Scan for the cell matching the given text and deliver its [X, Y] coordinate at center. 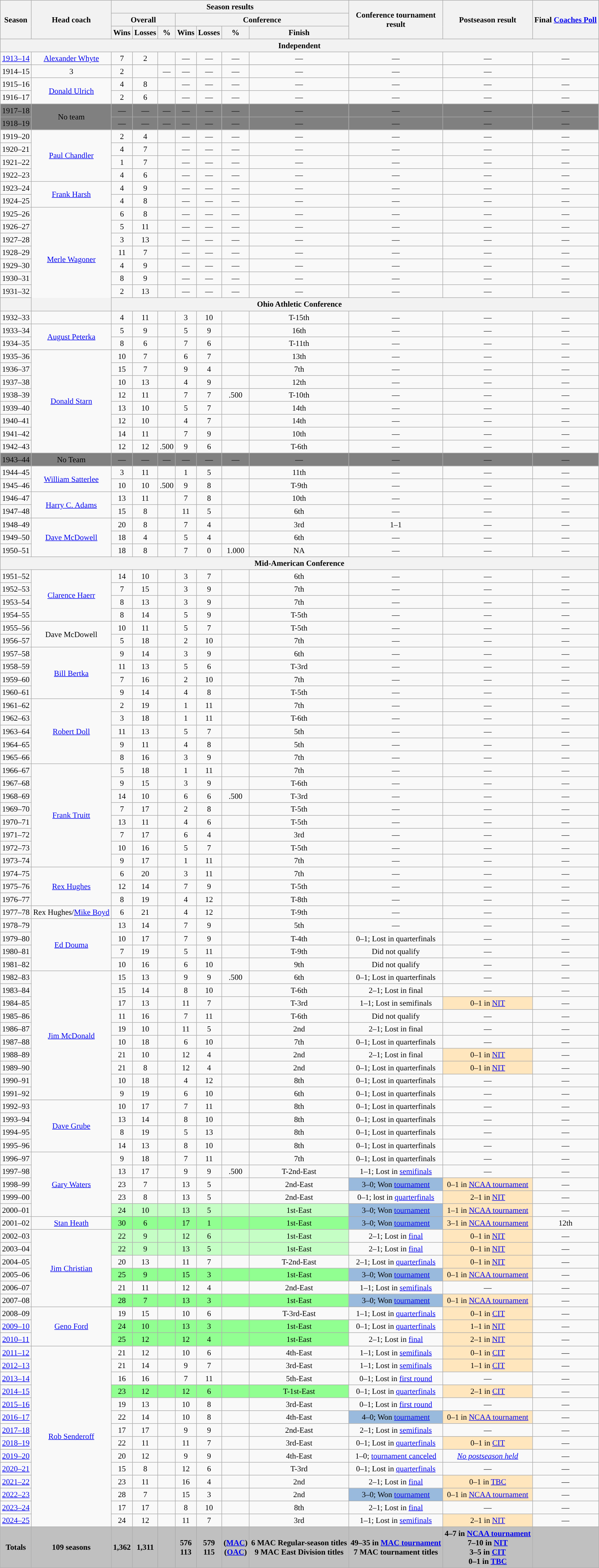
109 seasons [71, 1547]
1976–77 [16, 900]
1–1 [396, 525]
1968–69 [16, 796]
1919–20 [16, 136]
1931–32 [16, 292]
T-4th [299, 939]
Conference [262, 20]
2002–03 [16, 1236]
2006–07 [16, 1288]
Clarence Haerr [71, 595]
Alexander Whyte [71, 59]
2003–04 [16, 1249]
1932–33 [16, 317]
1965–66 [16, 757]
T-1st-East [299, 1391]
0 [209, 550]
Rex Hughes [71, 887]
1999–00 [16, 1197]
30 [122, 1223]
2005–06 [16, 1275]
1992–93 [16, 1106]
Stan Heath [71, 1223]
11th [299, 473]
1929–30 [16, 266]
2–1 in CIT [487, 1391]
Rex Hughes/Mike Boyd [71, 912]
1967–68 [16, 783]
1918–19 [16, 123]
1.000 [235, 550]
1916–17 [16, 97]
Bill Bertka [71, 673]
2–1; Lost in semifinals [396, 1430]
1995–96 [16, 1145]
1927–28 [16, 240]
4–7 in NCAA tournament7–10 in NIT3–5 in CIT0–1 in TBC [487, 1547]
1913–14 [16, 59]
1960–61 [16, 692]
Geno Ford [71, 1326]
(MAC) (OAC) [235, 1547]
1936–37 [16, 369]
2–1; Lost in quarterfinals [396, 1262]
Final Coaches Poll [566, 20]
August Peterka [71, 337]
1946–47 [16, 499]
1961–62 [16, 706]
576113 [186, 1547]
1945–46 [16, 486]
1972–73 [16, 848]
Conference tournamentresult [396, 20]
1990–91 [16, 1081]
5th-East [299, 1378]
Jim Christian [71, 1268]
1998–99 [16, 1184]
2010–11 [16, 1339]
1982–83 [16, 977]
1–1 in NIT [487, 1327]
1991–92 [16, 1094]
1956–57 [16, 641]
William Satterlee [71, 479]
T-15th [299, 317]
1980–81 [16, 951]
1958–59 [16, 667]
Frank Harsh [71, 194]
1973–74 [16, 861]
Season results [230, 7]
Gary Waters [71, 1184]
Rob Senderoff [71, 1437]
2000–01 [16, 1210]
1921–22 [16, 162]
1957–58 [16, 654]
NA [299, 550]
2016–17 [16, 1417]
Head coach [71, 20]
1988–89 [16, 1055]
1935–36 [16, 356]
2015–16 [16, 1404]
Overall [143, 20]
Totals [16, 1547]
1983–84 [16, 990]
1996–97 [16, 1158]
1986–87 [16, 1029]
4–0; Won tournament [396, 1417]
1917–18 [16, 110]
2022–23 [16, 1495]
1952–53 [16, 589]
13th [299, 356]
1,362 [122, 1547]
1970–71 [16, 822]
1984–85 [16, 1003]
1949–50 [16, 537]
1950–51 [16, 550]
Finish [299, 33]
1933–34 [16, 330]
Robert Doll [71, 731]
1981–82 [16, 964]
1924–25 [16, 201]
Frank Truitt [71, 816]
1969–70 [16, 809]
2011–12 [16, 1353]
T-10th [299, 395]
1959–60 [16, 680]
1951–52 [16, 576]
1926–27 [16, 227]
1943–44 [16, 460]
1944–45 [16, 473]
1934–35 [16, 343]
Dave Grube [71, 1126]
1964–65 [16, 744]
T-11th [299, 343]
2017–18 [16, 1430]
1987–88 [16, 1042]
49–35 in MAC tournament7 MAC tournament titles [396, 1547]
1923–24 [16, 188]
1928–29 [16, 253]
1941–42 [16, 434]
Season [16, 20]
1922–23 [16, 175]
2009–10 [16, 1327]
No team [71, 117]
1989–90 [16, 1068]
6 MAC Regular-season titles9 MAC East Division titles [299, 1547]
No postseason held [487, 1456]
1955–56 [16, 628]
Independent [299, 46]
Ed Douma [71, 945]
2014–15 [16, 1391]
1975–76 [16, 887]
3–1 in NCAA tournament [487, 1223]
Jim McDonald [71, 1035]
2018–19 [16, 1443]
T-3rd-East [299, 1314]
2021–22 [16, 1482]
Donald Ulrich [71, 91]
No Team [71, 460]
2012–13 [16, 1365]
1937–38 [16, 382]
1971–72 [16, 835]
1925–26 [16, 214]
2004–05 [16, 1262]
2020–21 [16, 1469]
T-8th [299, 900]
1979–80 [16, 939]
1997–98 [16, 1171]
2001–02 [16, 1223]
1963–64 [16, 731]
Paul Chandler [71, 156]
1994–95 [16, 1133]
16th [299, 330]
1962–63 [16, 719]
1974–75 [16, 874]
1938–39 [16, 395]
Donald Starn [71, 401]
1966–67 [16, 770]
1920–21 [16, 149]
2023–24 [16, 1508]
1–1 in NCAA tournament [487, 1210]
1948–49 [16, 525]
1,311 [145, 1547]
Postseason result [487, 20]
1985–86 [16, 1016]
0–1 in TBC [487, 1482]
1–1 in CIT [487, 1365]
1993–94 [16, 1120]
1–1; Lost in quarterfinals [396, 1314]
1939–40 [16, 408]
1953–54 [16, 602]
2024–25 [16, 1521]
2019–20 [16, 1456]
1977–78 [16, 912]
2007–08 [16, 1301]
2008–09 [16, 1314]
1915–16 [16, 84]
1–0; tournament canceled [396, 1456]
9th [299, 964]
1914–15 [16, 72]
Ohio Athletic Conference [299, 305]
2013–14 [16, 1378]
0–1; lost in quarterfinals [396, 1197]
Mid-American Conference [299, 563]
1947–48 [16, 511]
Merle Wagoner [71, 259]
1940–41 [16, 421]
1942–43 [16, 447]
579115 [209, 1547]
1930–31 [16, 278]
Harry C. Adams [71, 505]
1954–55 [16, 615]
1978–79 [16, 925]
